Scan for the cell matching the given text and deliver its (X, Y) coordinate at center. 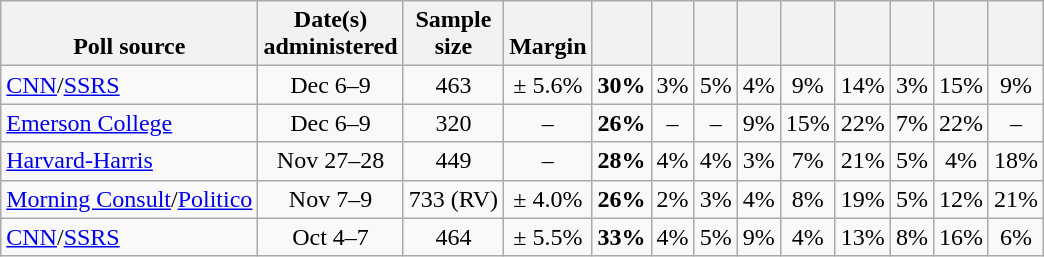
19% (862, 199)
449 (453, 161)
Morning Consult/Politico (130, 199)
18% (1016, 161)
733 (RV) (453, 199)
320 (453, 123)
Nov 27–28 (330, 161)
Margin (548, 34)
28% (622, 161)
Emerson College (130, 123)
33% (622, 237)
± 4.0% (548, 199)
Poll source (130, 34)
464 (453, 237)
Nov 7–9 (330, 199)
463 (453, 85)
14% (862, 85)
30% (622, 85)
± 5.6% (548, 85)
2% (672, 199)
Samplesize (453, 34)
13% (862, 237)
12% (960, 199)
16% (960, 237)
6% (1016, 237)
Harvard-Harris (130, 161)
Date(s)administered (330, 34)
± 5.5% (548, 237)
Oct 4–7 (330, 237)
